Output the [X, Y] coordinate of the center of the cell containing the given text.  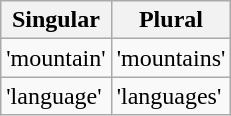
Singular [56, 20]
'mountains' [171, 58]
'languages' [171, 96]
'language' [56, 96]
Plural [171, 20]
'mountain' [56, 58]
